Pinpoint the cell where the given text exists, returning its [x, y] midpoint coordinate. 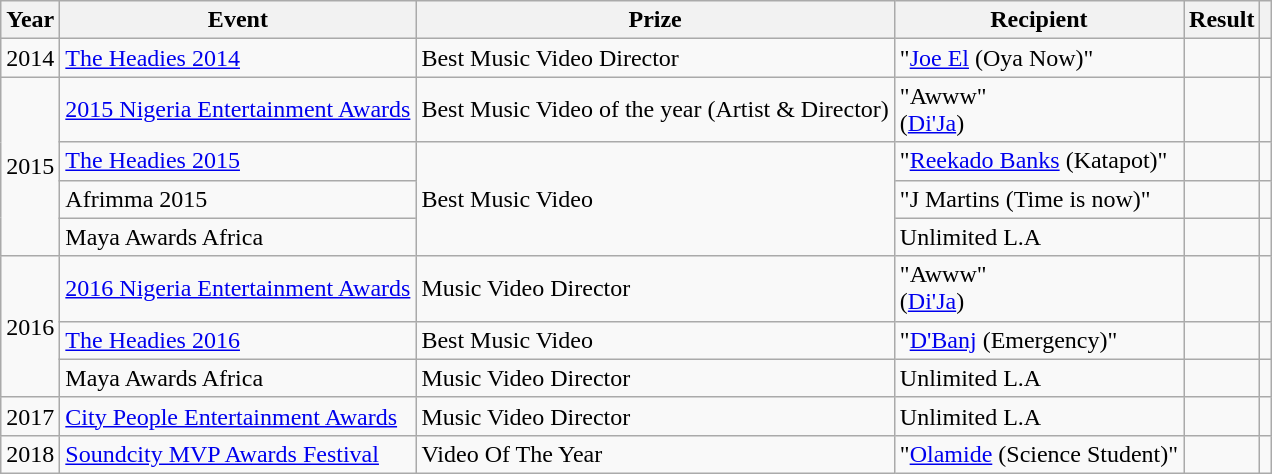
2016 [30, 326]
Best Music Video Director [655, 58]
2015 [30, 166]
2018 [30, 454]
"Reekado Banks (Katapot)" [1038, 161]
Year [30, 20]
Prize [655, 20]
"Olamide (Science Student)" [1038, 454]
City People Entertainment Awards [238, 416]
"D'Banj (Emergency)" [1038, 340]
Soundcity MVP Awards Festival [238, 454]
2014 [30, 58]
"J Martins (Time is now)" [1038, 199]
2017 [30, 416]
The Headies 2014 [238, 58]
The Headies 2015 [238, 161]
Video Of The Year [655, 454]
Result [1222, 20]
"Joe El (Oya Now)" [1038, 58]
Event [238, 20]
Best Music Video of the year (Artist & Director) [655, 110]
2015 Nigeria Entertainment Awards [238, 110]
The Headies 2016 [238, 340]
2016 Nigeria Entertainment Awards [238, 288]
Afrimma 2015 [238, 199]
Recipient [1038, 20]
